Locate the cell with the specified text and output its [X, Y] center coordinate. 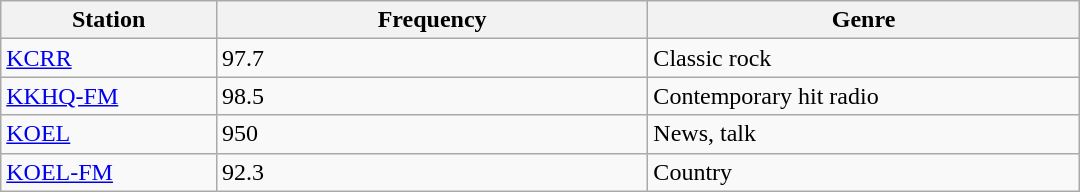
98.5 [432, 96]
News, talk [864, 134]
97.7 [432, 58]
950 [432, 134]
Contemporary hit radio [864, 96]
Country [864, 172]
Classic rock [864, 58]
KKHQ-FM [109, 96]
KOEL [109, 134]
Frequency [432, 20]
92.3 [432, 172]
KCRR [109, 58]
Genre [864, 20]
KOEL-FM [109, 172]
Station [109, 20]
